From the cell containing the given text, extract its center point as (x, y) coordinate. 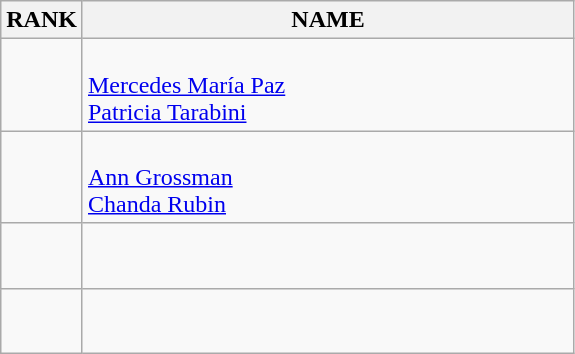
Ann GrossmanChanda Rubin (328, 177)
Mercedes María PazPatricia Tarabini (328, 85)
RANK (42, 20)
NAME (328, 20)
